From the cell containing the given text, extract its center point as [x, y] coordinate. 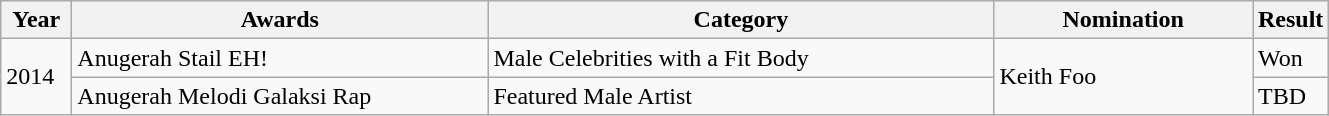
Category [741, 20]
Keith Foo [1124, 77]
Nomination [1124, 20]
2014 [36, 77]
TBD [1290, 96]
Anugerah Melodi Galaksi Rap [280, 96]
Featured Male Artist [741, 96]
Male Celebrities with a Fit Body [741, 58]
Year [36, 20]
Awards [280, 20]
Anugerah Stail EH! [280, 58]
Won [1290, 58]
Result [1290, 20]
